Identify which cell holds the provided text, then report its (X, Y) central coordinate. 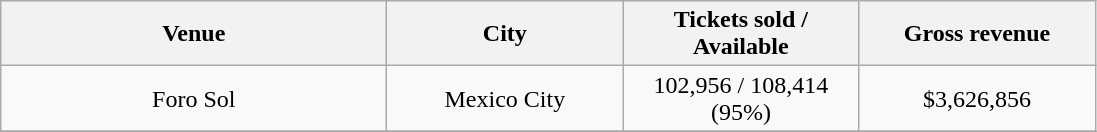
102,956 / 108,414 (95%) (741, 98)
Gross revenue (977, 34)
City (505, 34)
Foro Sol (194, 98)
Tickets sold / Available (741, 34)
Venue (194, 34)
$3,626,856 (977, 98)
Mexico City (505, 98)
